Detect which cell encompasses the target text, then output its (x, y) center coordinate. 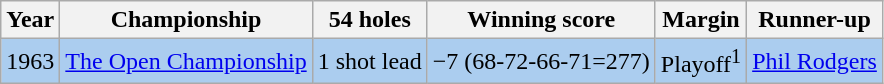
Playoff1 (700, 62)
Phil Rodgers (815, 62)
Year (30, 20)
Winning score (541, 20)
−7 (68-72-66-71=277) (541, 62)
1 shot lead (370, 62)
54 holes (370, 20)
Runner-up (815, 20)
1963 (30, 62)
Championship (186, 20)
Margin (700, 20)
The Open Championship (186, 62)
